Extract the [X, Y] coordinate from the center of the cell holding the provided text.  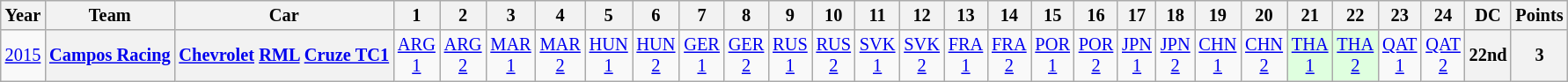
ARG2 [463, 56]
15 [1052, 15]
22nd [1489, 56]
SVK2 [921, 56]
FRA1 [966, 56]
23 [1399, 15]
4 [561, 15]
9 [790, 15]
THA2 [1356, 56]
14 [1008, 15]
Points [1539, 15]
6 [656, 15]
20 [1264, 15]
GER2 [746, 56]
Car [283, 15]
19 [1218, 15]
FRA2 [1008, 56]
11 [877, 15]
CHN2 [1264, 56]
18 [1176, 15]
RUS1 [790, 56]
RUS2 [834, 56]
1 [417, 15]
QAT2 [1443, 56]
ARG1 [417, 56]
22 [1356, 15]
5 [609, 15]
JPN2 [1176, 56]
Year [23, 15]
17 [1137, 15]
MAR2 [561, 56]
10 [834, 15]
HUN2 [656, 56]
POR1 [1052, 56]
16 [1096, 15]
Team [109, 15]
POR2 [1096, 56]
Chevrolet RML Cruze TC1 [283, 56]
DC [1489, 15]
GER1 [701, 56]
QAT1 [1399, 56]
JPN1 [1137, 56]
21 [1310, 15]
SVK1 [877, 56]
2015 [23, 56]
13 [966, 15]
CHN1 [1218, 56]
12 [921, 15]
24 [1443, 15]
2 [463, 15]
MAR1 [510, 56]
HUN1 [609, 56]
Campos Racing [109, 56]
THA1 [1310, 56]
8 [746, 15]
7 [701, 15]
